Provide the (X, Y) coordinate of the cell's center where the given text is located.  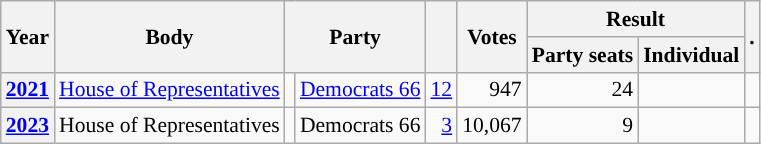
Year (28, 36)
10,067 (492, 126)
2021 (28, 90)
9 (582, 126)
2023 (28, 126)
Individual (691, 55)
Result (636, 19)
947 (492, 90)
Party (356, 36)
. (752, 36)
3 (442, 126)
Votes (492, 36)
Party seats (582, 55)
Body (170, 36)
12 (442, 90)
24 (582, 90)
